Locate the cell with the specified text and output its (x, y) center coordinate. 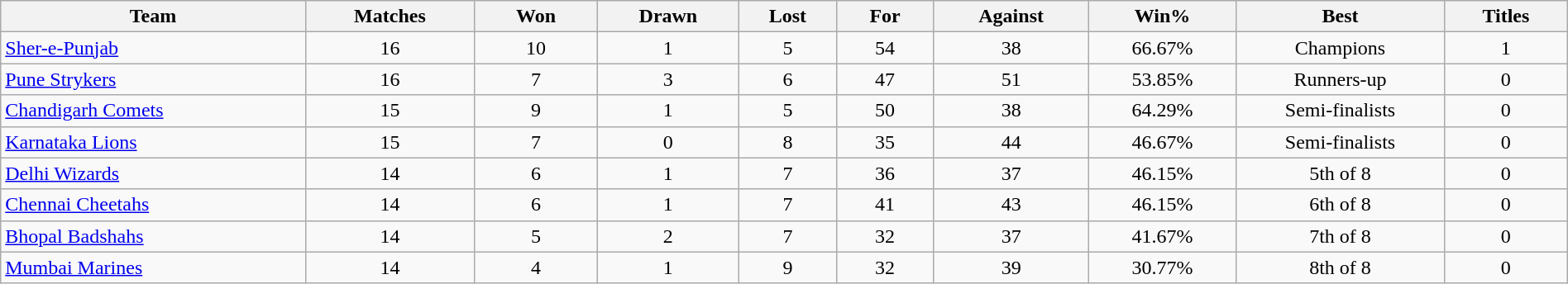
50 (885, 111)
53.85% (1163, 79)
5th of 8 (1341, 173)
51 (1011, 79)
47 (885, 79)
41 (885, 205)
2 (668, 236)
41.67% (1163, 236)
Chandigarh Comets (153, 111)
10 (536, 48)
3 (668, 79)
Champions (1341, 48)
7th of 8 (1341, 236)
Lost (787, 17)
35 (885, 142)
66.67% (1163, 48)
Won (536, 17)
64.29% (1163, 111)
36 (885, 173)
Titles (1505, 17)
Mumbai Marines (153, 267)
For (885, 17)
43 (1011, 205)
4 (536, 267)
8th of 8 (1341, 267)
Win% (1163, 17)
Runners-up (1341, 79)
30.77% (1163, 267)
6th of 8 (1341, 205)
Chennai Cheetahs (153, 205)
44 (1011, 142)
Best (1341, 17)
Team (153, 17)
Karnataka Lions (153, 142)
Delhi Wizards (153, 173)
Sher-e-Punjab (153, 48)
Against (1011, 17)
Matches (390, 17)
39 (1011, 267)
54 (885, 48)
46.67% (1163, 142)
8 (787, 142)
Pune Strykers (153, 79)
Bhopal Badshahs (153, 236)
Drawn (668, 17)
